Find where the given text appears and provide that cell's center as [x, y] coordinate. 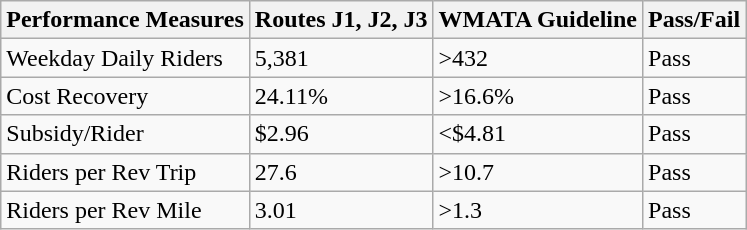
Riders per Rev Trip [126, 172]
>10.7 [538, 172]
Performance Measures [126, 20]
27.6 [341, 172]
Weekday Daily Riders [126, 58]
>16.6% [538, 96]
24.11% [341, 96]
Pass/Fail [694, 20]
>432 [538, 58]
<$4.81 [538, 134]
3.01 [341, 210]
Riders per Rev Mile [126, 210]
WMATA Guideline [538, 20]
5,381 [341, 58]
Cost Recovery [126, 96]
>1.3 [538, 210]
Routes J1, J2, J3 [341, 20]
Subsidy/Rider [126, 134]
$2.96 [341, 134]
